Return (X, Y) of the center of cell containing provided text 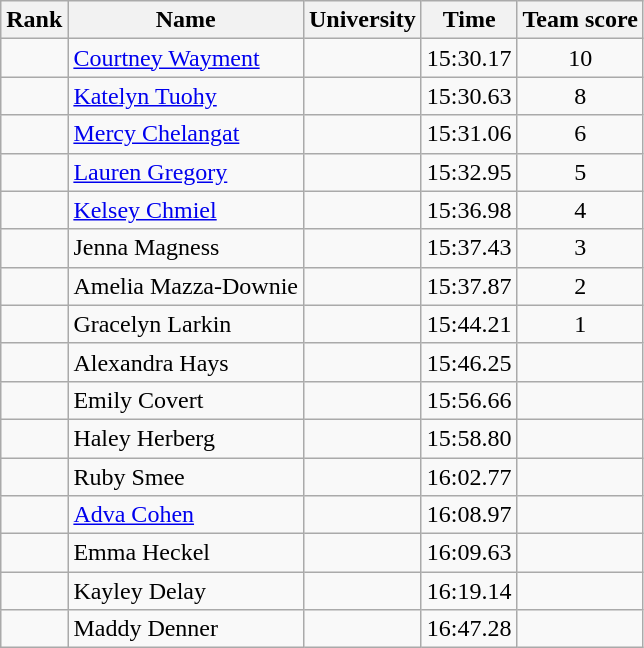
Lauren Gregory (186, 172)
Emily Covert (186, 400)
15:36.98 (469, 210)
16:47.28 (469, 629)
Maddy Denner (186, 629)
4 (580, 210)
Alexandra Hays (186, 362)
15:46.25 (469, 362)
University (362, 20)
Team score (580, 20)
8 (580, 96)
16:19.14 (469, 591)
10 (580, 58)
16:09.63 (469, 553)
1 (580, 324)
Jenna Magness (186, 248)
Emma Heckel (186, 553)
Amelia Mazza-Downie (186, 286)
Courtney Wayment (186, 58)
16:08.97 (469, 515)
Adva Cohen (186, 515)
15:30.17 (469, 58)
15:37.43 (469, 248)
16:02.77 (469, 477)
Mercy Chelangat (186, 134)
Kayley Delay (186, 591)
15:56.66 (469, 400)
5 (580, 172)
15:58.80 (469, 438)
Katelyn Tuohy (186, 96)
15:31.06 (469, 134)
Rank (34, 20)
2 (580, 286)
Gracelyn Larkin (186, 324)
6 (580, 134)
15:44.21 (469, 324)
3 (580, 248)
15:30.63 (469, 96)
15:37.87 (469, 286)
Haley Herberg (186, 438)
Ruby Smee (186, 477)
Time (469, 20)
15:32.95 (469, 172)
Kelsey Chmiel (186, 210)
Name (186, 20)
